Locate the cell with the specified text and output its (X, Y) center coordinate. 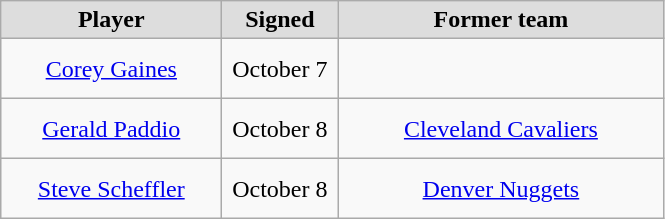
Steve Scheffler (112, 189)
Cleveland Cavaliers (501, 129)
Corey Gaines (112, 69)
Gerald Paddio (112, 129)
Former team (501, 20)
October 7 (280, 69)
Denver Nuggets (501, 189)
Signed (280, 20)
Player (112, 20)
